From the cell containing the given text, extract its center point as [x, y] coordinate. 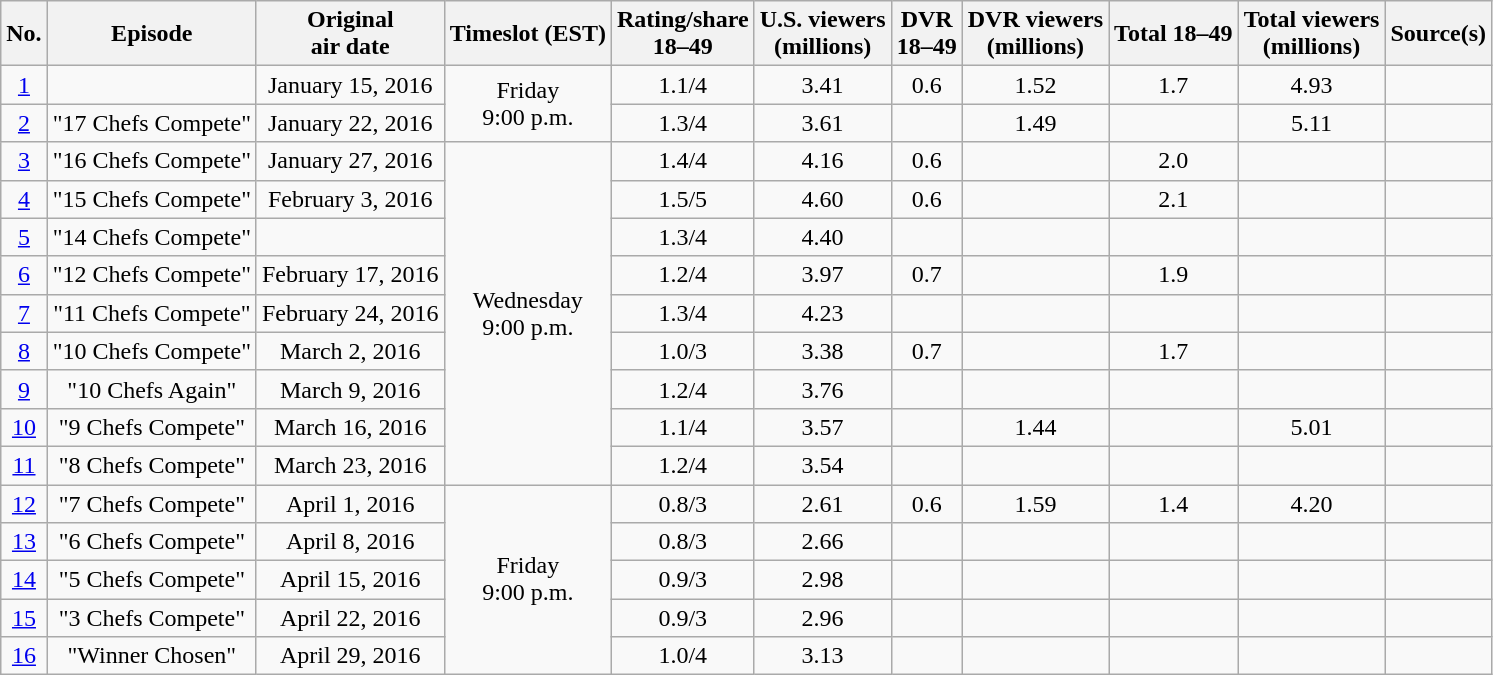
1.0/4 [682, 656]
April 29, 2016 [350, 656]
4.40 [822, 237]
5 [24, 237]
U.S. viewers(millions) [822, 34]
April 1, 2016 [350, 503]
Total viewers(millions) [1312, 34]
February 24, 2016 [350, 313]
3.38 [822, 351]
9 [24, 389]
February 17, 2016 [350, 275]
1.0/3 [682, 351]
3.57 [822, 427]
"Winner Chosen" [152, 656]
DVR viewers(millions) [1035, 34]
1.5/5 [682, 199]
4 [24, 199]
January 27, 2016 [350, 161]
2.96 [822, 618]
"11 Chefs Compete" [152, 313]
Episode [152, 34]
1.4/4 [682, 161]
"16 Chefs Compete" [152, 161]
April 8, 2016 [350, 542]
14 [24, 580]
2.66 [822, 542]
3.76 [822, 389]
2.61 [822, 503]
4.93 [1312, 85]
10 [24, 427]
"5 Chefs Compete" [152, 580]
1.59 [1035, 503]
"10 Chefs Again" [152, 389]
1.9 [1174, 275]
"17 Chefs Compete" [152, 123]
March 16, 2016 [350, 427]
"12 Chefs Compete" [152, 275]
January 15, 2016 [350, 85]
1.49 [1035, 123]
2.1 [1174, 199]
April 22, 2016 [350, 618]
4.20 [1312, 503]
2 [24, 123]
4.23 [822, 313]
Originalair date [350, 34]
"14 Chefs Compete" [152, 237]
13 [24, 542]
No. [24, 34]
3.97 [822, 275]
3.13 [822, 656]
"9 Chefs Compete" [152, 427]
"15 Chefs Compete" [152, 199]
February 3, 2016 [350, 199]
January 22, 2016 [350, 123]
2.0 [1174, 161]
Wednesday9:00 p.m. [528, 314]
4.60 [822, 199]
March 2, 2016 [350, 351]
DVR18–49 [926, 34]
1 [24, 85]
5.11 [1312, 123]
March 9, 2016 [350, 389]
Rating/share18–49 [682, 34]
1.52 [1035, 85]
2.98 [822, 580]
"10 Chefs Compete" [152, 351]
12 [24, 503]
Timeslot (EST) [528, 34]
"6 Chefs Compete" [152, 542]
4.16 [822, 161]
16 [24, 656]
8 [24, 351]
15 [24, 618]
6 [24, 275]
7 [24, 313]
"7 Chefs Compete" [152, 503]
3.54 [822, 465]
Total 18–49 [1174, 34]
"8 Chefs Compete" [152, 465]
1.44 [1035, 427]
April 15, 2016 [350, 580]
Source(s) [1438, 34]
3 [24, 161]
3.61 [822, 123]
5.01 [1312, 427]
March 23, 2016 [350, 465]
"3 Chefs Compete" [152, 618]
11 [24, 465]
1.4 [1174, 503]
3.41 [822, 85]
